Scan for the cell matching the given text and deliver its [X, Y] coordinate at center. 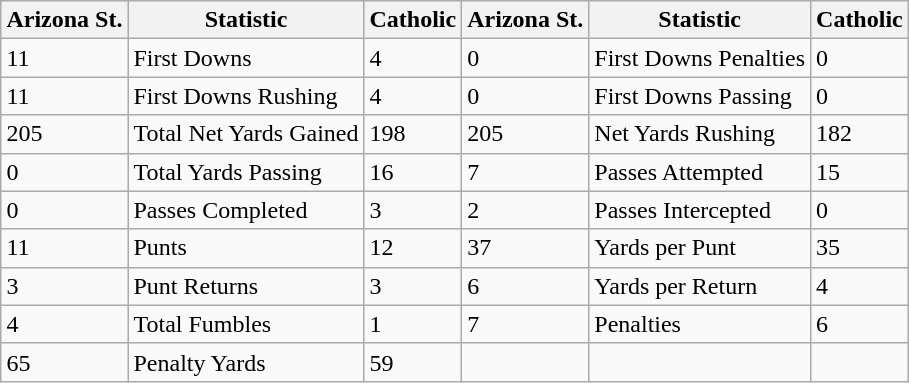
59 [413, 362]
182 [860, 134]
First Downs [246, 58]
Total Fumbles [246, 324]
Total Yards Passing [246, 172]
Passes Attempted [700, 172]
Net Yards Rushing [700, 134]
Yards per Punt [700, 248]
15 [860, 172]
198 [413, 134]
35 [860, 248]
12 [413, 248]
Yards per Return [700, 286]
Passes Intercepted [700, 210]
Penalty Yards [246, 362]
2 [526, 210]
37 [526, 248]
65 [64, 362]
First Downs Rushing [246, 96]
First Downs Penalties [700, 58]
First Downs Passing [700, 96]
Punt Returns [246, 286]
Punts [246, 248]
16 [413, 172]
Passes Completed [246, 210]
1 [413, 324]
Total Net Yards Gained [246, 134]
Penalties [700, 324]
